Provide the (x, y) coordinate of the cell's center where the given text is located.  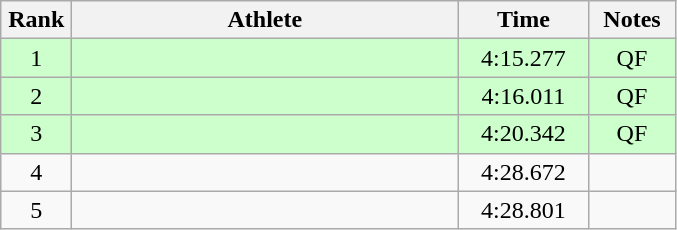
4:20.342 (524, 134)
4:28.672 (524, 172)
Time (524, 20)
4:15.277 (524, 58)
2 (36, 96)
5 (36, 210)
4 (36, 172)
3 (36, 134)
1 (36, 58)
Notes (632, 20)
Athlete (265, 20)
Rank (36, 20)
4:16.011 (524, 96)
4:28.801 (524, 210)
